Pinpoint the cell where the given text exists, returning its [X, Y] midpoint coordinate. 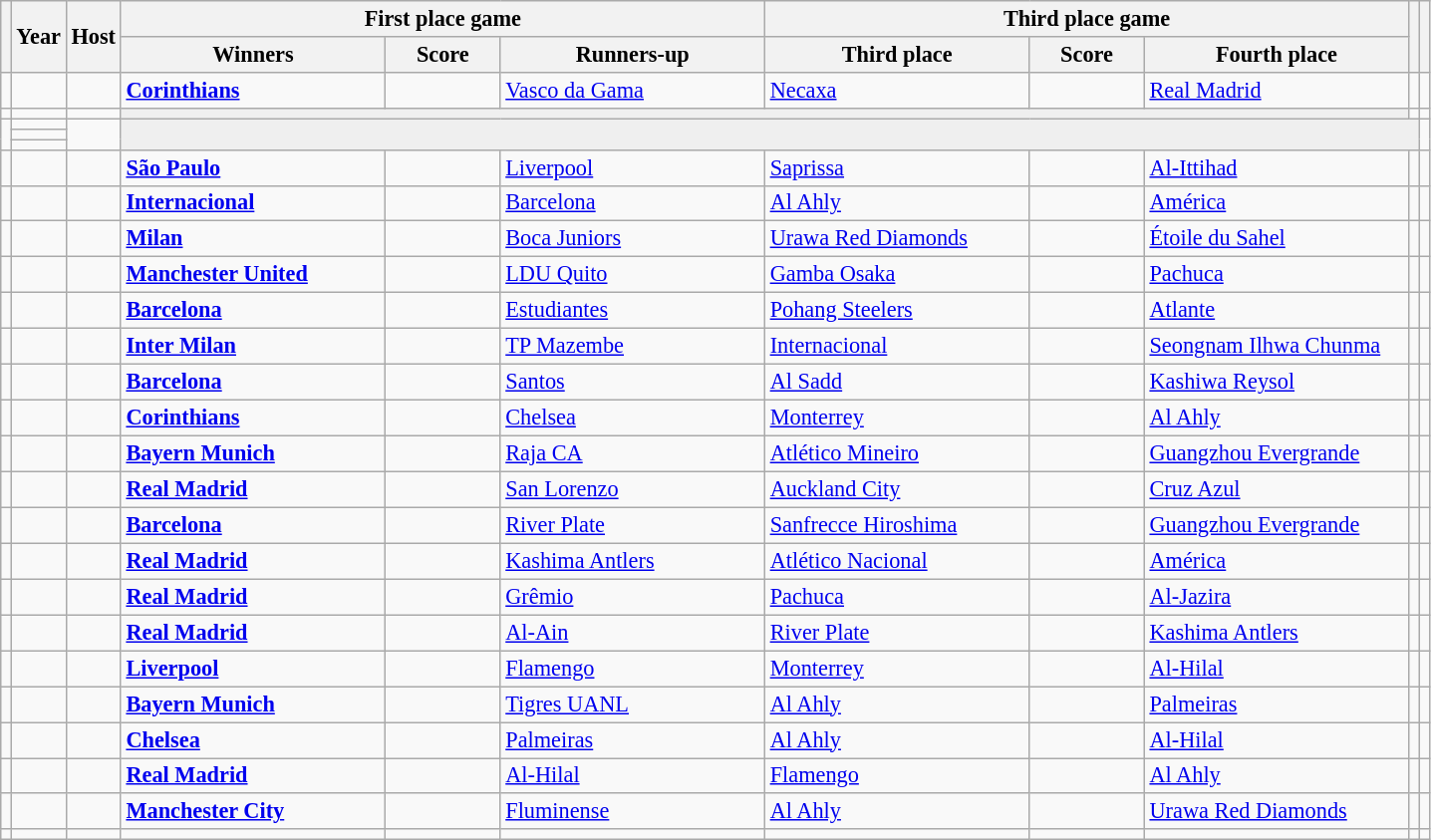
Pohang Steelers [897, 311]
Santos [632, 382]
Tigres UANL [632, 704]
Host [94, 37]
Vasco da Gama [632, 90]
Saprissa [897, 167]
Al-Jazira [1276, 597]
Necaxa [897, 90]
Gamba Osaka [897, 275]
Al-Ain [632, 633]
Runners-up [632, 55]
San Lorenzo [632, 489]
Al-Ittihad [1276, 167]
Milan [253, 239]
Fourth place [1276, 55]
Sanfrecce Hiroshima [897, 525]
Seongnam Ilhwa Chunma [1276, 347]
Atlético Mineiro [897, 453]
Auckland City [897, 489]
First place game [442, 19]
Manchester City [253, 811]
Manchester United [253, 275]
Atlante [1276, 311]
Third place game [1086, 19]
Fluminense [632, 811]
Kashiwa Reysol [1276, 382]
São Paulo [253, 167]
Atlético Nacional [897, 561]
Year [38, 37]
Boca Juniors [632, 239]
LDU Quito [632, 275]
Grêmio [632, 597]
Cruz Azul [1276, 489]
Estudiantes [632, 311]
Inter Milan [253, 347]
Third place [897, 55]
TP Mazembe [632, 347]
Raja CA [632, 453]
Winners [253, 55]
Étoile du Sahel [1276, 239]
Al Sadd [897, 382]
